Determine the (x, y) coordinate at the center of the cell enclosing the given text.  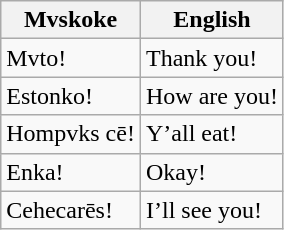
Mvskoke (71, 20)
English (212, 20)
Y’all eat! (212, 134)
Okay! (212, 172)
Enka! (71, 172)
Estonko! (71, 96)
Mvto! (71, 58)
Thank you! (212, 58)
Cehecarēs! (71, 210)
Hompvks cē! (71, 134)
How are you! (212, 96)
I’ll see you! (212, 210)
